Output the (X, Y) coordinate of the center of the cell containing the given text.  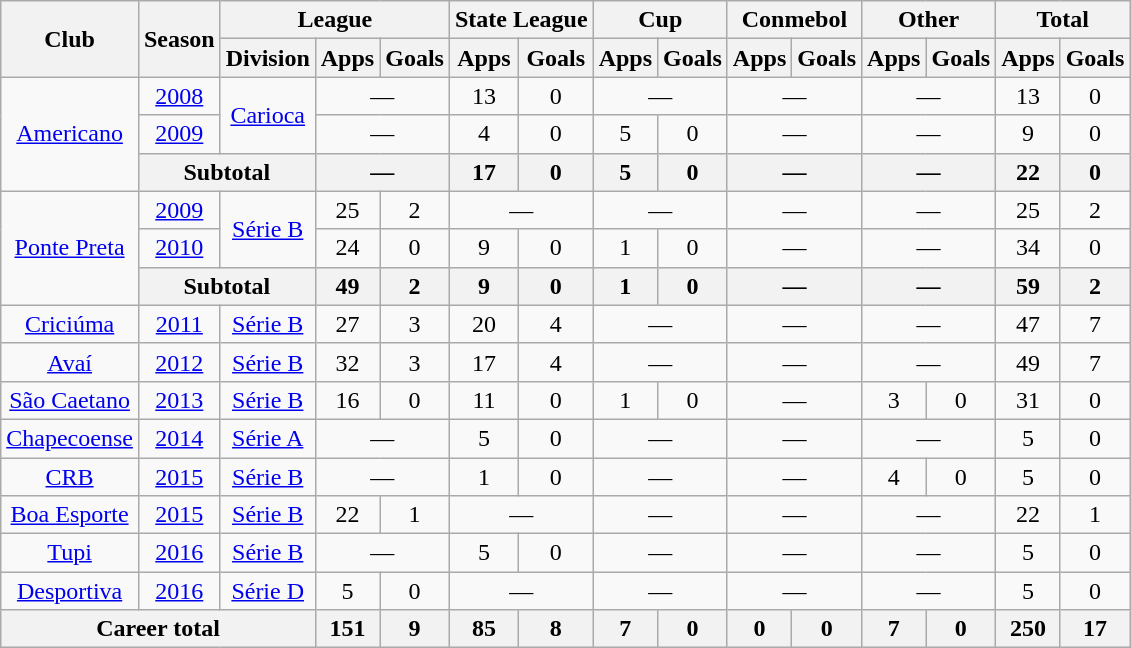
Career total (158, 629)
2014 (179, 438)
2011 (179, 324)
47 (1028, 324)
2012 (179, 362)
151 (347, 629)
State League (521, 20)
34 (1028, 248)
Boa Esporte (70, 515)
Division (268, 58)
Carioca (268, 115)
8 (556, 629)
Cup (660, 20)
Desportiva (70, 591)
24 (347, 248)
League (334, 20)
31 (1028, 400)
Other (929, 20)
Série D (268, 591)
27 (347, 324)
32 (347, 362)
Americano (70, 134)
16 (347, 400)
Conmebol (794, 20)
São Caetano (70, 400)
Total (1063, 20)
Chapecoense (70, 438)
59 (1028, 286)
Avaí (70, 362)
85 (484, 629)
2010 (179, 248)
20 (484, 324)
Season (179, 39)
Série A (268, 438)
2013 (179, 400)
Club (70, 39)
Criciúma (70, 324)
11 (484, 400)
2008 (179, 96)
Ponte Preta (70, 248)
250 (1028, 629)
Tupi (70, 553)
CRB (70, 477)
